Output the [x, y] coordinate of the center of the cell containing the given text.  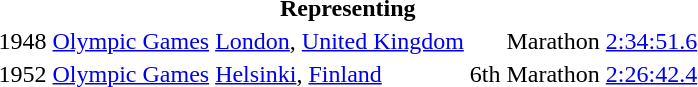
London, United Kingdom [340, 41]
2:34:51.6 [651, 41]
Olympic Games [131, 41]
Marathon [553, 41]
